Return the (X, Y) coordinate for the center point of the cell that contains the specified text.  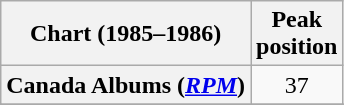
Chart (1985–1986) (126, 34)
Canada Albums (RPM) (126, 85)
Peak position (297, 34)
37 (297, 85)
